From the cell containing the given text, extract its center point as [x, y] coordinate. 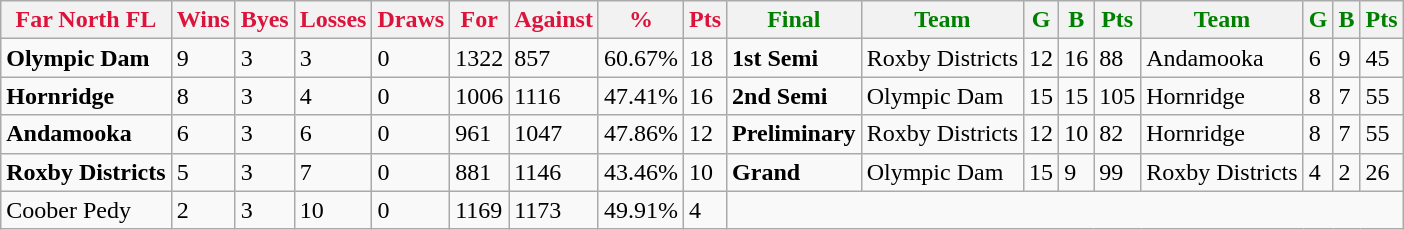
45 [1382, 58]
2nd Semi [794, 96]
Byes [264, 20]
1116 [554, 96]
43.46% [640, 172]
105 [1118, 96]
88 [1118, 58]
Draws [411, 20]
1169 [480, 210]
1006 [480, 96]
1047 [554, 134]
881 [480, 172]
961 [480, 134]
Coober Pedy [86, 210]
1322 [480, 58]
% [640, 20]
99 [1118, 172]
Preliminary [794, 134]
1146 [554, 172]
47.41% [640, 96]
Wins [203, 20]
Far North FL [86, 20]
47.86% [640, 134]
1st Semi [794, 58]
Against [554, 20]
For [480, 20]
Losses [333, 20]
5 [203, 172]
18 [706, 58]
857 [554, 58]
Final [794, 20]
82 [1118, 134]
26 [1382, 172]
1173 [554, 210]
60.67% [640, 58]
49.91% [640, 210]
Grand [794, 172]
